Extract the [x, y] coordinate from the center of the cell holding the provided text.  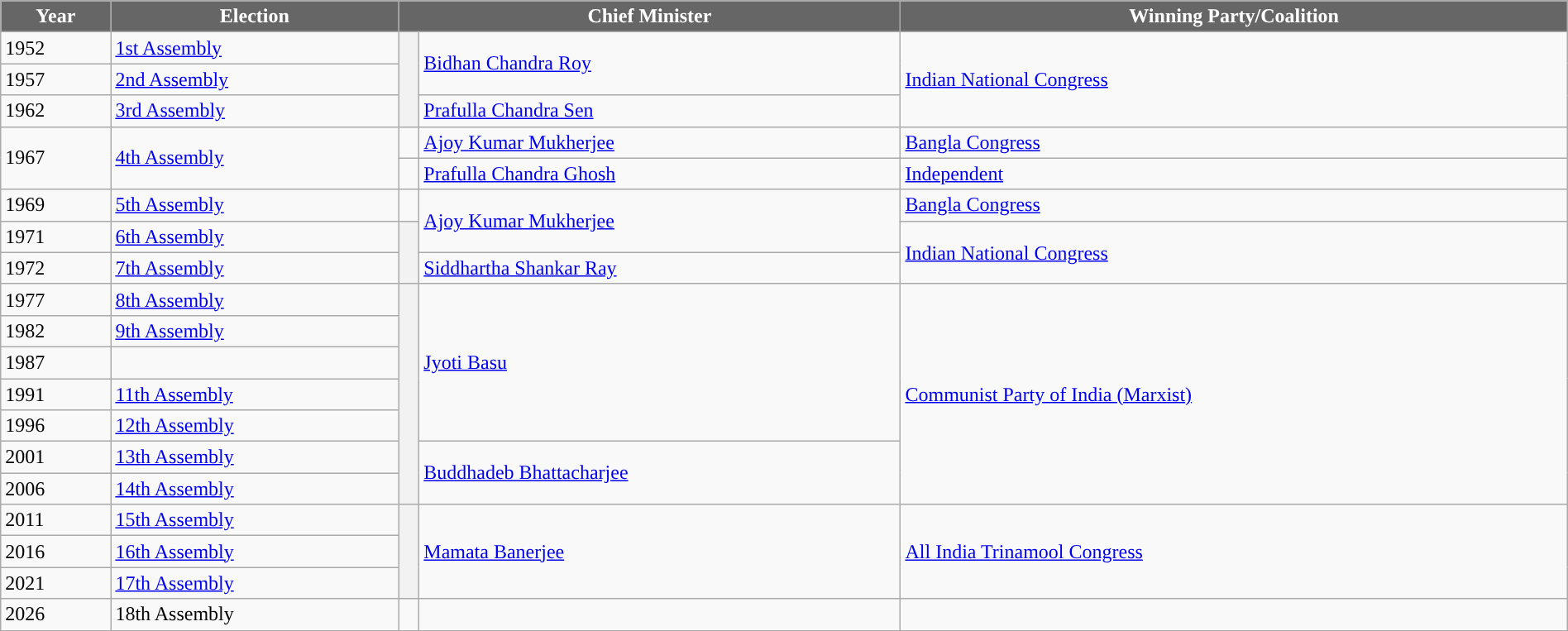
12th Assembly [255, 426]
1952 [56, 48]
1st Assembly [255, 48]
Buddhadeb Bhattacharjee [660, 473]
9th Assembly [255, 331]
Chief Minister [650, 17]
2016 [56, 552]
Communist Party of India (Marxist) [1234, 394]
2006 [56, 489]
1991 [56, 394]
5th Assembly [255, 205]
Prafulla Chandra Sen [660, 111]
All India Trinamool Congress [1234, 552]
17th Assembly [255, 583]
2026 [56, 614]
15th Assembly [255, 520]
1967 [56, 158]
4th Assembly [255, 158]
Winning Party/Coalition [1234, 17]
Bidhan Chandra Roy [660, 64]
Siddhartha Shankar Ray [660, 268]
Independent [1234, 174]
1972 [56, 268]
Prafulla Chandra Ghosh [660, 174]
1982 [56, 331]
1957 [56, 79]
2011 [56, 520]
1971 [56, 237]
1969 [56, 205]
16th Assembly [255, 552]
1977 [56, 299]
11th Assembly [255, 394]
18th Assembly [255, 614]
14th Assembly [255, 489]
2021 [56, 583]
Year [56, 17]
7th Assembly [255, 268]
8th Assembly [255, 299]
1996 [56, 426]
Jyoti Basu [660, 362]
Election [255, 17]
Mamata Banerjee [660, 552]
2nd Assembly [255, 79]
2001 [56, 457]
1987 [56, 362]
13th Assembly [255, 457]
1962 [56, 111]
3rd Assembly [255, 111]
6th Assembly [255, 237]
